Identify which cell holds the provided text, then report its (X, Y) central coordinate. 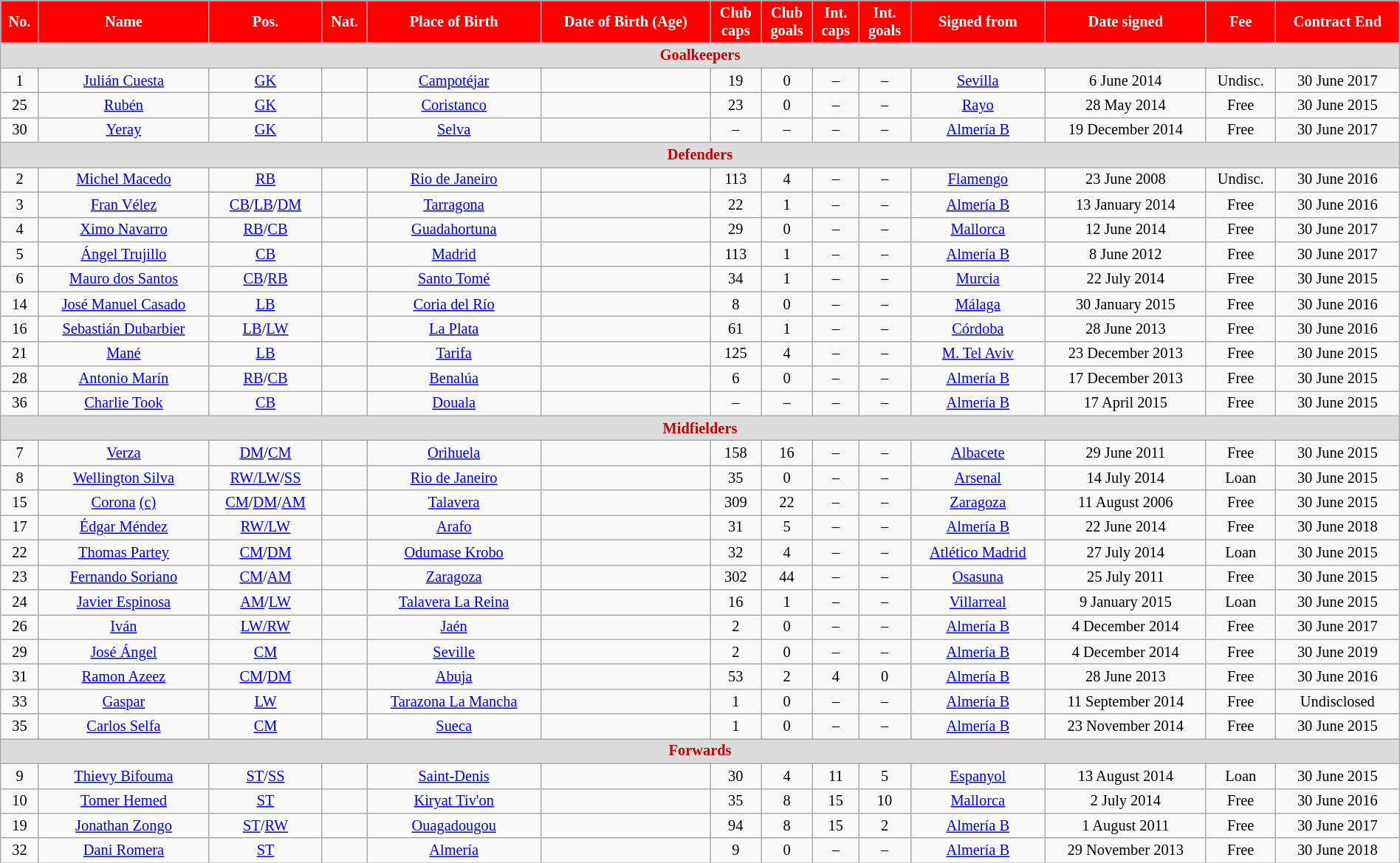
Fernando Soriano (123, 577)
23 November 2014 (1126, 726)
Wellington Silva (123, 478)
1 August 2011 (1126, 825)
Selva (454, 130)
26 (20, 627)
Benalúa (454, 379)
Fee (1241, 21)
19 December 2014 (1126, 130)
Fran Vélez (123, 204)
Seville (454, 652)
Name (123, 21)
Thievy Bifouma (123, 776)
Rayo (978, 105)
Rubén (123, 105)
13 August 2014 (1126, 776)
Tarragona (454, 204)
30 June 2019 (1337, 652)
3 (20, 204)
Jaén (454, 627)
M. Tel Aviv (978, 354)
Tomer Hemed (123, 801)
44 (787, 577)
Date of Birth (Age) (626, 21)
2 July 2014 (1126, 801)
Tarazona La Mancha (454, 701)
Tarifa (454, 354)
Arsenal (978, 478)
23 December 2013 (1126, 354)
Villarreal (978, 602)
Guadahortuna (454, 230)
Defenders (700, 155)
Ramon Azeez (123, 676)
Talavera La Reina (454, 602)
Ángel Trujillo (123, 254)
DM/CM (266, 453)
RW/LW (266, 527)
Place of Birth (454, 21)
Sevilla (978, 80)
Édgar Méndez (123, 527)
28 May 2014 (1126, 105)
LB/LW (266, 329)
Osasuna (978, 577)
Nat. (344, 21)
ST/RW (266, 825)
12 June 2014 (1126, 230)
LW/RW (266, 627)
Orihuela (454, 453)
24 (20, 602)
14 July 2014 (1126, 478)
Flamengo (978, 179)
17 (20, 527)
CB/RB (266, 279)
11 August 2006 (1126, 503)
Iván (123, 627)
17 April 2015 (1126, 403)
Santo Tomé (454, 279)
8 June 2012 (1126, 254)
53 (735, 676)
6 June 2014 (1126, 80)
21 (20, 354)
94 (735, 825)
34 (735, 279)
Sueca (454, 726)
Thomas Partey (123, 552)
Córdoba (978, 329)
Almería (454, 850)
Charlie Took (123, 403)
RB (266, 179)
Madrid (454, 254)
Undisclosed (1337, 701)
Ximo Navarro (123, 230)
Sebastián Dubarbier (123, 329)
22 June 2014 (1126, 527)
11 September 2014 (1126, 701)
Mané (123, 354)
29 June 2011 (1126, 453)
Verza (123, 453)
Int.goals (885, 21)
29 November 2013 (1126, 850)
Albacete (978, 453)
Campotéjar (454, 80)
36 (20, 403)
Corona (c) (123, 503)
Julián Cuesta (123, 80)
ST/SS (266, 776)
No. (20, 21)
Gaspar (123, 701)
17 December 2013 (1126, 379)
Carlos Selfa (123, 726)
Coristanco (454, 105)
Midfielders (700, 428)
61 (735, 329)
9 January 2015 (1126, 602)
Goalkeepers (700, 55)
Odumase Krobo (454, 552)
Kiryat Tiv'on (454, 801)
11 (836, 776)
RW/LW/SS (266, 478)
Michel Macedo (123, 179)
Clubcaps (735, 21)
Date signed (1126, 21)
José Manuel Casado (123, 304)
Talavera (454, 503)
23 June 2008 (1126, 179)
Javier Espinosa (123, 602)
Espanyol (978, 776)
Forwards (700, 751)
Ouagadougou (454, 825)
158 (735, 453)
302 (735, 577)
Signed from (978, 21)
25 (20, 105)
Murcia (978, 279)
28 (20, 379)
7 (20, 453)
Clubgoals (787, 21)
27 July 2014 (1126, 552)
AM/LW (266, 602)
Jonathan Zongo (123, 825)
Atlético Madrid (978, 552)
Coria del Río (454, 304)
José Ángel (123, 652)
309 (735, 503)
CM/AM (266, 577)
Málaga (978, 304)
Arafo (454, 527)
13 January 2014 (1126, 204)
Abuja (454, 676)
La Plata (454, 329)
Saint-Denis (454, 776)
LW (266, 701)
Mauro dos Santos (123, 279)
30 January 2015 (1126, 304)
Douala (454, 403)
CM/DM/AM (266, 503)
14 (20, 304)
Contract End (1337, 21)
CB/LB/DM (266, 204)
125 (735, 354)
Pos. (266, 21)
Dani Romera (123, 850)
22 July 2014 (1126, 279)
25 July 2011 (1126, 577)
Int.caps (836, 21)
Yeray (123, 130)
33 (20, 701)
Antonio Marín (123, 379)
